Provide the [X, Y] coordinate of the cell's center where the given text is located.  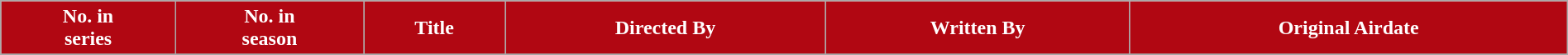
Written By [978, 28]
Title [435, 28]
Directed By [665, 28]
No. in season [270, 28]
No. inseries [88, 28]
Original Airdate [1348, 28]
